Locate the cell with the specified text and output its [X, Y] center coordinate. 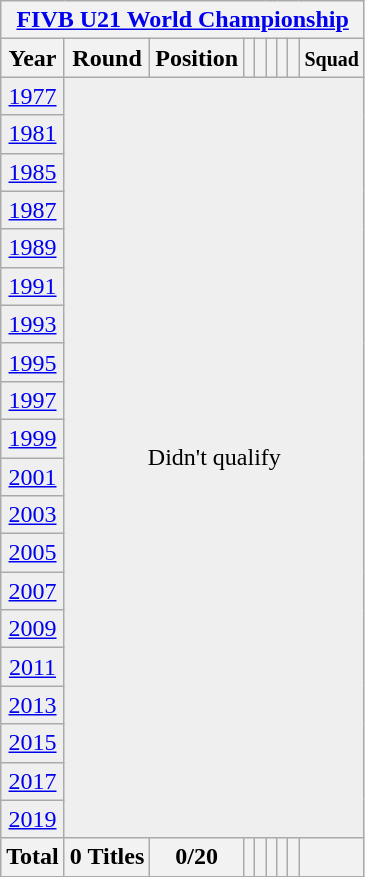
1993 [33, 324]
Total [33, 857]
1981 [33, 134]
2019 [33, 819]
2001 [33, 477]
1989 [33, 248]
2011 [33, 667]
2005 [33, 553]
Year [33, 58]
1995 [33, 362]
Squad [332, 58]
Didn't qualify [214, 458]
Position [197, 58]
1991 [33, 286]
2009 [33, 629]
FIVB U21 World Championship [183, 20]
1987 [33, 210]
2017 [33, 781]
1997 [33, 400]
2003 [33, 515]
2013 [33, 705]
0 Titles [107, 857]
2007 [33, 591]
1999 [33, 438]
0/20 [197, 857]
1977 [33, 96]
Round [107, 58]
1985 [33, 172]
2015 [33, 743]
